Find where the given text appears and provide that cell's center as (x, y) coordinate. 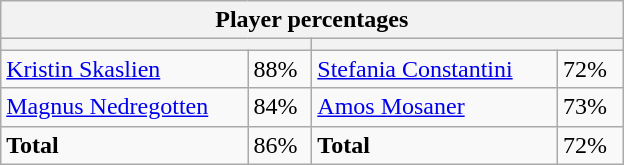
73% (590, 107)
86% (280, 145)
Kristin Skaslien (124, 69)
Magnus Nedregotten (124, 107)
88% (280, 69)
Player percentages (312, 20)
84% (280, 107)
Stefania Constantini (435, 69)
Amos Mosaner (435, 107)
